Search for the cell housing the specified text and yield its (X, Y) center coordinate. 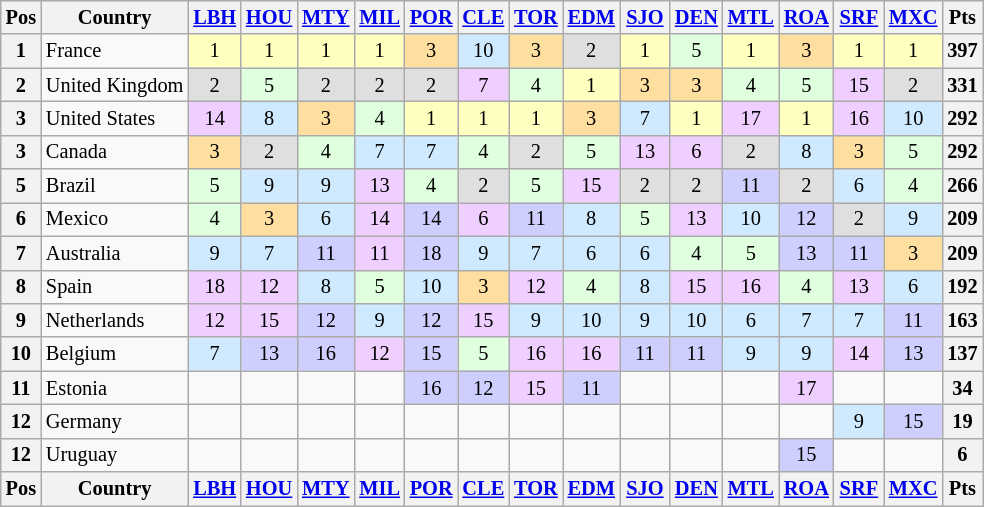
Mexico (114, 219)
Spain (114, 287)
163 (962, 320)
United Kingdom (114, 85)
Estonia (114, 388)
Netherlands (114, 320)
Belgium (114, 354)
192 (962, 287)
397 (962, 51)
19 (962, 421)
331 (962, 85)
France (114, 51)
United States (114, 118)
34 (962, 388)
Brazil (114, 186)
137 (962, 354)
266 (962, 186)
Uruguay (114, 455)
Australia (114, 253)
Germany (114, 421)
Canada (114, 152)
